Determine the (X, Y) coordinate at the center of the cell enclosing the given text.  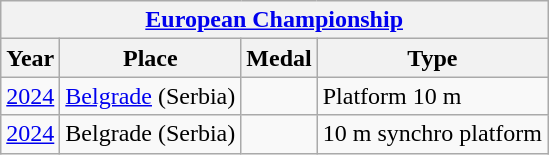
Platform 10 m (432, 96)
10 m synchro platform (432, 134)
European Championship (274, 20)
Type (432, 58)
Medal (279, 58)
Year (30, 58)
Place (150, 58)
